Find where the given text appears and provide that cell's center as (x, y) coordinate. 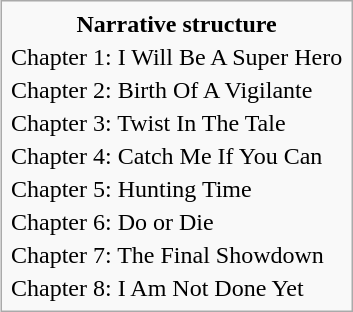
Chapter 8: I Am Not Done Yet (177, 288)
Chapter 2: Birth Of A Vigilante (177, 90)
Chapter 1: I Will Be A Super Hero (177, 57)
Chapter 4: Catch Me If You Can (177, 156)
Chapter 7: The Final Showdown (177, 255)
Chapter 6: Do or Die (177, 222)
Chapter 3: Twist In The Tale (177, 123)
Chapter 5: Hunting Time (177, 189)
Narrative structure (177, 24)
